Extract the (x, y) coordinate from the center of the cell holding the provided text.  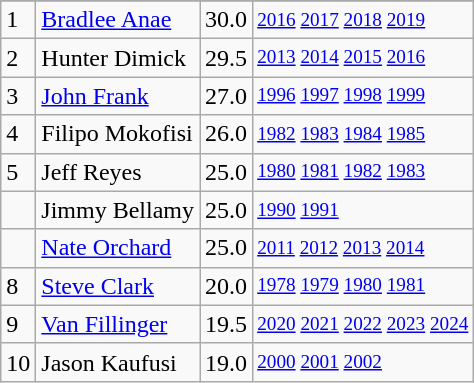
3 (18, 96)
2011 2012 2013 2014 (363, 248)
1990 1991 (363, 210)
Nate Orchard (118, 248)
29.5 (226, 58)
Steve Clark (118, 286)
1 (18, 20)
26.0 (226, 134)
4 (18, 134)
5 (18, 172)
1982 1983 1984 1985 (363, 134)
Jeff Reyes (118, 172)
2000 2001 2002 (363, 362)
Jason Kaufusi (118, 362)
19.5 (226, 324)
Bradlee Anae (118, 20)
9 (18, 324)
Jimmy Bellamy (118, 210)
10 (18, 362)
8 (18, 286)
2013 2014 2015 2016 (363, 58)
27.0 (226, 96)
1980 1981 1982 1983 (363, 172)
1996 1997 1998 1999 (363, 96)
2016 2017 2018 2019 (363, 20)
30.0 (226, 20)
19.0 (226, 362)
Filipo Mokofisi (118, 134)
John Frank (118, 96)
1978 1979 1980 1981 (363, 286)
Hunter Dimick (118, 58)
20.0 (226, 286)
Van Fillinger (118, 324)
2 (18, 58)
2020 2021 2022 2023 2024 (363, 324)
